Search for the cell housing the specified text and yield its [X, Y] center coordinate. 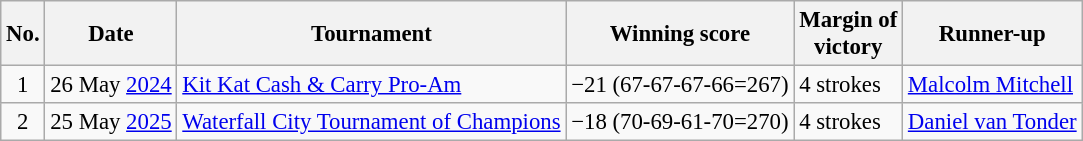
Winning score [680, 34]
−18 (70-69-61-70=270) [680, 122]
25 May 2025 [111, 122]
Tournament [372, 34]
Runner-up [992, 34]
Daniel van Tonder [992, 122]
Waterfall City Tournament of Champions [372, 122]
Date [111, 34]
−21 (67-67-67-66=267) [680, 85]
1 [23, 85]
Malcolm Mitchell [992, 85]
Margin ofvictory [848, 34]
2 [23, 122]
Kit Kat Cash & Carry Pro-Am [372, 85]
No. [23, 34]
26 May 2024 [111, 85]
